From the cell containing the given text, extract its center point as [X, Y] coordinate. 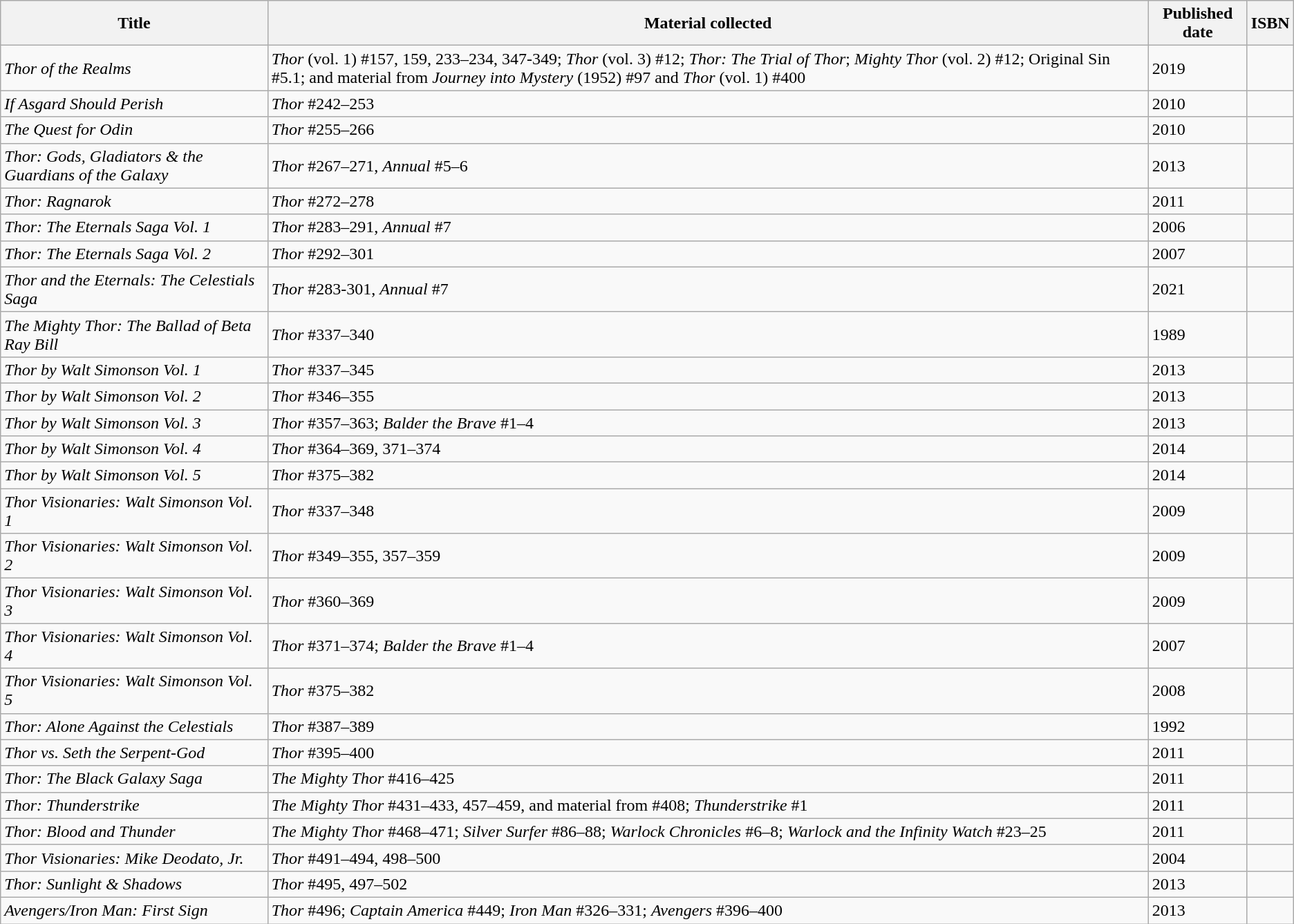
Thor Visionaries: Mike Deodato, Jr. [134, 858]
Thor: Sunlight & Shadows [134, 884]
Title [134, 23]
Thor #242–253 [708, 104]
Thor #292–301 [708, 254]
Material collected [708, 23]
Thor Visionaries: Walt Simonson Vol. 4 [134, 645]
Thor #346–355 [708, 396]
Thor Visionaries: Walt Simonson Vol. 3 [134, 601]
Thor by Walt Simonson Vol. 1 [134, 370]
Thor #371–374; Balder the Brave #1–4 [708, 645]
2019 [1197, 68]
The Mighty Thor #431–433, 457–459, and material from #408; Thunderstrike #1 [708, 805]
Thor Visionaries: Walt Simonson Vol. 5 [134, 691]
The Mighty Thor: The Ballad of Beta Ray Bill [134, 334]
Thor: The Black Galaxy Saga [134, 779]
Thor: The Eternals Saga Vol. 1 [134, 227]
Thor #267–271, Annual #5–6 [708, 166]
2008 [1197, 691]
Thor vs. Seth the Serpent-God [134, 753]
Thor #337–340 [708, 334]
ISBN [1270, 23]
2006 [1197, 227]
Thor Visionaries: Walt Simonson Vol. 1 [134, 511]
Thor: Alone Against the Celestials [134, 726]
Thor #283–291, Annual #7 [708, 227]
Thor by Walt Simonson Vol. 2 [134, 396]
Thor: Ragnarok [134, 201]
Thor #349–355, 357–359 [708, 556]
1992 [1197, 726]
Thor by Walt Simonson Vol. 5 [134, 475]
The Quest for Odin [134, 130]
Thor #496; Captain America #449; Iron Man #326–331; Avengers #396–400 [708, 910]
1989 [1197, 334]
Thor #283-301, Annual #7 [708, 289]
Thor #495, 497–502 [708, 884]
The Mighty Thor #416–425 [708, 779]
Thor #272–278 [708, 201]
Thor Visionaries: Walt Simonson Vol. 2 [134, 556]
Thor #337–345 [708, 370]
Thor #360–369 [708, 601]
Thor #491–494, 498–500 [708, 858]
Thor of the Realms [134, 68]
Thor: Thunderstrike [134, 805]
Thor #364–369, 371–374 [708, 449]
Thor #387–389 [708, 726]
2021 [1197, 289]
The Mighty Thor #468–471; Silver Surfer #86–88; Warlock Chronicles #6–8; Warlock and the Infinity Watch #23–25 [708, 831]
Thor by Walt Simonson Vol. 4 [134, 449]
Thor #337–348 [708, 511]
Thor #357–363; Balder the Brave #1–4 [708, 422]
Thor #395–400 [708, 753]
Published date [1197, 23]
Thor and the Eternals: The Celestials Saga [134, 289]
Thor: Blood and Thunder [134, 831]
Thor: The Eternals Saga Vol. 2 [134, 254]
Avengers/Iron Man: First Sign [134, 910]
Thor: Gods, Gladiators & the Guardians of the Galaxy [134, 166]
Thor by Walt Simonson Vol. 3 [134, 422]
Thor #255–266 [708, 130]
2004 [1197, 858]
If Asgard Should Perish [134, 104]
